Return (x, y) of the center of cell containing provided text 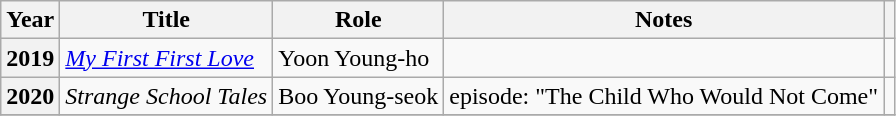
Role (358, 20)
2020 (30, 96)
episode: "The Child Who Would Not Come" (664, 96)
Year (30, 20)
Yoon Young-ho (358, 58)
2019 (30, 58)
My First First Love (166, 58)
Title (166, 20)
Strange School Tales (166, 96)
Notes (664, 20)
Boo Young-seok (358, 96)
